Identify which cell holds the provided text, then report its [x, y] central coordinate. 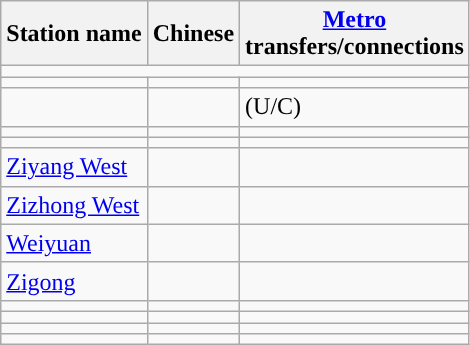
Zizhong West [74, 205]
Metrotransfers/connections [355, 34]
Station name [74, 34]
Zigong [74, 281]
Ziyang West [74, 167]
Chinese [193, 34]
Weiyuan [74, 243]
(U/C) [355, 107]
